Identify which cell holds the provided text, then report its (x, y) central coordinate. 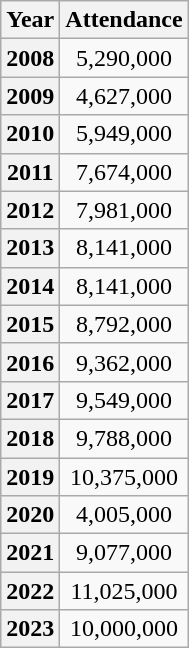
5,290,000 (124, 58)
2023 (30, 629)
5,949,000 (124, 134)
2012 (30, 210)
2017 (30, 400)
7,981,000 (124, 210)
2019 (30, 477)
Attendance (124, 20)
2022 (30, 591)
10,375,000 (124, 477)
2020 (30, 515)
11,025,000 (124, 591)
2018 (30, 438)
10,000,000 (124, 629)
2015 (30, 324)
2014 (30, 286)
8,792,000 (124, 324)
2009 (30, 96)
2013 (30, 248)
2008 (30, 58)
4,627,000 (124, 96)
4,005,000 (124, 515)
2021 (30, 553)
Year (30, 20)
9,549,000 (124, 400)
9,077,000 (124, 553)
9,362,000 (124, 362)
9,788,000 (124, 438)
7,674,000 (124, 172)
2016 (30, 362)
2010 (30, 134)
2011 (30, 172)
